From the cell containing the given text, extract its center point as (x, y) coordinate. 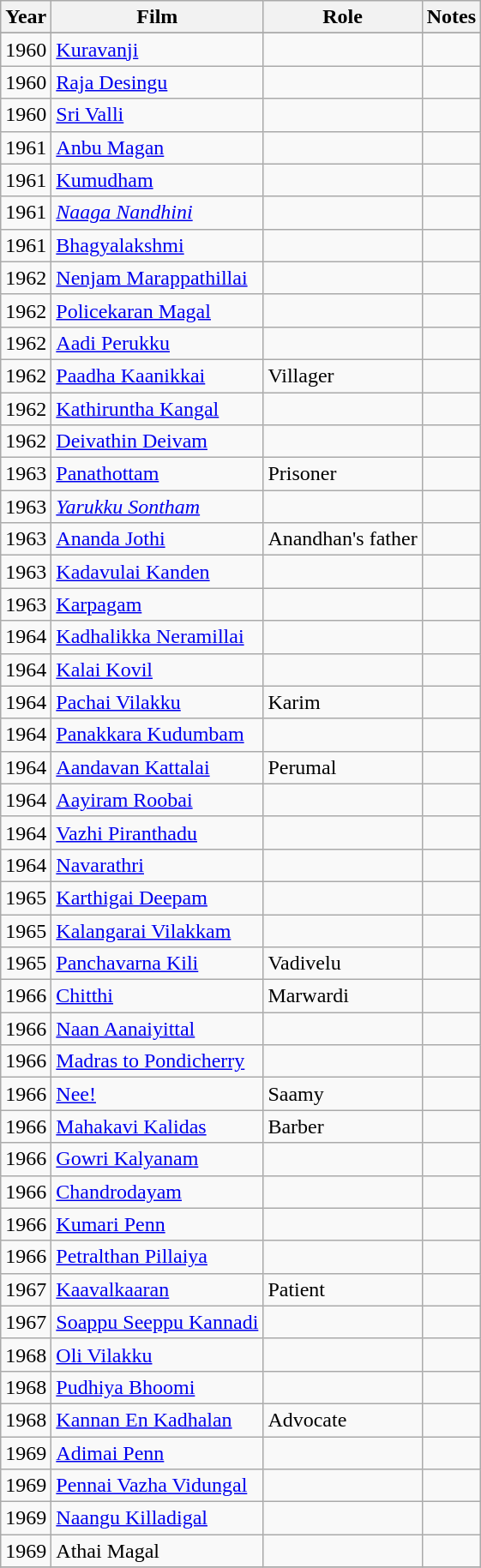
Anbu Magan (158, 147)
Villager (343, 375)
Raja Desingu (158, 82)
Aadi Perukku (158, 343)
Aandavan Kattalai (158, 767)
Kadavulai Kanden (158, 572)
Pennai Vazha Vidungal (158, 1486)
Kannan En Kadhalan (158, 1420)
Naaga Nandhini (158, 213)
Kathiruntha Kangal (158, 409)
Perumal (343, 767)
Pudhiya Bhoomi (158, 1387)
Petralthan Pillaiya (158, 1257)
Prisoner (343, 474)
Madras to Pondicherry (158, 1061)
Vazhi Piranthadu (158, 832)
Policekaran Magal (158, 310)
Adimai Penn (158, 1453)
Kalai Kovil (158, 670)
Panchavarna Kili (158, 964)
Oli Vilakku (158, 1355)
Barber (343, 1126)
Panakkara Kudumbam (158, 735)
Kadhalikka Neramillai (158, 637)
Kumudham (158, 180)
Year (26, 17)
Sri Valli (158, 115)
Nee! (158, 1094)
Karpagam (158, 604)
Yarukku Sontham (158, 507)
Karthigai Deepam (158, 898)
Notes (451, 17)
Soappu Seeppu Kannadi (158, 1322)
Film (158, 17)
Chitthi (158, 996)
Kumari Penn (158, 1224)
Panathottam (158, 474)
Marwardi (343, 996)
Paadha Kaanikkai (158, 375)
Gowri Kalyanam (158, 1159)
Navarathri (158, 865)
Naangu Killadigal (158, 1518)
Ananda Jothi (158, 539)
Aayiram Roobai (158, 800)
Athai Magal (158, 1551)
Pachai Vilakku (158, 702)
Role (343, 17)
Deivathin Deivam (158, 442)
Advocate (343, 1420)
Kalangarai Vilakkam (158, 930)
Vadivelu (343, 964)
Bhagyalakshmi (158, 245)
Chandrodayam (158, 1192)
Mahakavi Kalidas (158, 1126)
Nenjam Marappathillai (158, 278)
Naan Aanaiyittal (158, 1029)
Anandhan's father (343, 539)
Patient (343, 1289)
Kuravanji (158, 50)
Karim (343, 702)
Saamy (343, 1094)
Kaavalkaaran (158, 1289)
